From the cell containing the given text, extract its center point as [X, Y] coordinate. 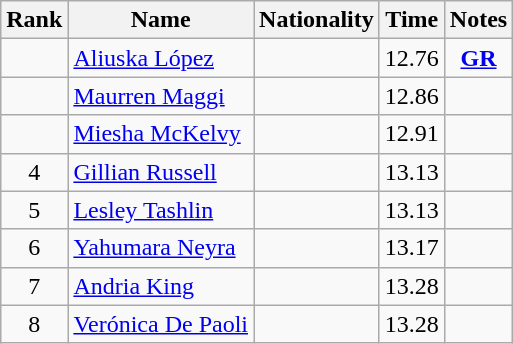
Gillian Russell [161, 172]
4 [34, 172]
Rank [34, 20]
Lesley Tashlin [161, 210]
12.76 [412, 58]
5 [34, 210]
Miesha McKelvy [161, 134]
8 [34, 324]
7 [34, 286]
Name [161, 20]
Verónica De Paoli [161, 324]
Maurren Maggi [161, 96]
12.86 [412, 96]
Time [412, 20]
Notes [478, 20]
Aliuska López [161, 58]
6 [34, 248]
GR [478, 58]
Yahumara Neyra [161, 248]
Nationality [317, 20]
12.91 [412, 134]
13.17 [412, 248]
Andria King [161, 286]
